Search for the cell housing the specified text and yield its [x, y] center coordinate. 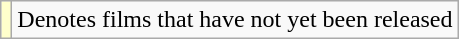
Denotes films that have not yet been released [235, 20]
